Return (x, y) of the center of cell containing provided text 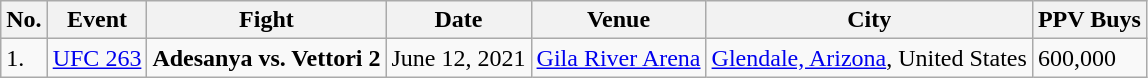
City (869, 20)
Glendale, Arizona, United States (869, 58)
1. (24, 58)
PPV Buys (1089, 20)
Date (458, 20)
Fight (266, 20)
Event (97, 20)
Gila River Arena (618, 58)
June 12, 2021 (458, 58)
Venue (618, 20)
600,000 (1089, 58)
Adesanya vs. Vettori 2 (266, 58)
No. (24, 20)
UFC 263 (97, 58)
